Extract the [X, Y] coordinate from the center of the cell holding the provided text.  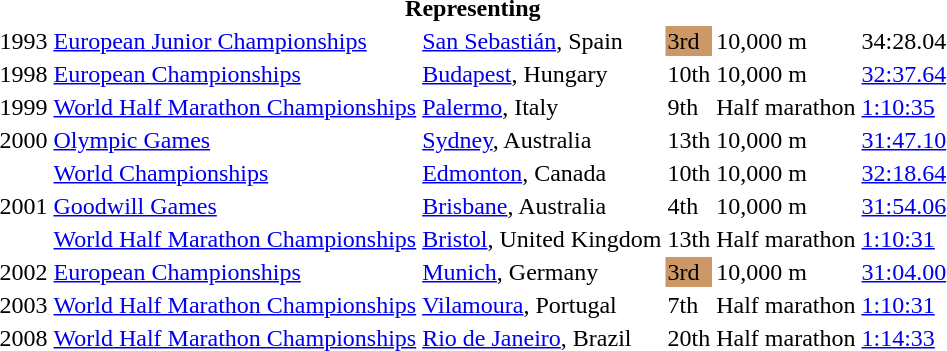
Bristol, United Kingdom [542, 239]
Budapest, Hungary [542, 74]
Palermo, Italy [542, 107]
Edmonton, Canada [542, 173]
Brisbane, Australia [542, 206]
Munich, Germany [542, 272]
4th [689, 206]
Olympic Games [235, 140]
Sydney, Australia [542, 140]
World Championships [235, 173]
European Junior Championships [235, 41]
Goodwill Games [235, 206]
Vilamoura, Portugal [542, 305]
9th [689, 107]
San Sebastián, Spain [542, 41]
7th [689, 305]
